Pinpoint the cell where the given text exists, returning its (x, y) midpoint coordinate. 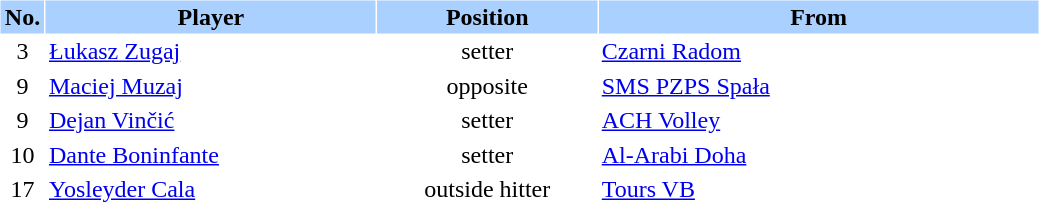
3 (22, 52)
Maciej Muzaj (211, 86)
Position (487, 16)
Łukasz Zugaj (211, 52)
Player (211, 16)
SMS PZPS Spała (819, 86)
10 (22, 154)
From (819, 16)
Dante Boninfante (211, 154)
Dejan Vinčić (211, 120)
Czarni Radom (819, 52)
Al-Arabi Doha (819, 154)
No. (22, 16)
opposite (487, 86)
ACH Volley (819, 120)
